Find where the given text appears and provide that cell's center as (x, y) coordinate. 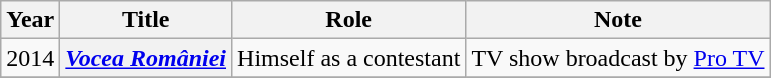
Year (30, 20)
Title (146, 20)
Vocea României (146, 58)
2014 (30, 58)
TV show broadcast by Pro TV (618, 58)
Role (349, 20)
Himself as a contestant (349, 58)
Note (618, 20)
